Output the [X, Y] coordinate of the center of the cell containing the given text.  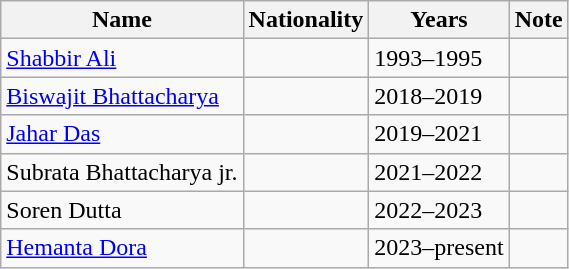
2018–2019 [439, 96]
Name [122, 20]
Soren Dutta [122, 210]
Hemanta Dora [122, 248]
Years [439, 20]
Jahar Das [122, 134]
2019–2021 [439, 134]
Biswajit Bhattacharya [122, 96]
1993–1995 [439, 58]
Subrata Bhattacharya jr. [122, 172]
Shabbir Ali [122, 58]
Nationality [306, 20]
2023–present [439, 248]
2022–2023 [439, 210]
Note [538, 20]
2021–2022 [439, 172]
